Provide the [x, y] coordinate of the cell's center where the given text is located.  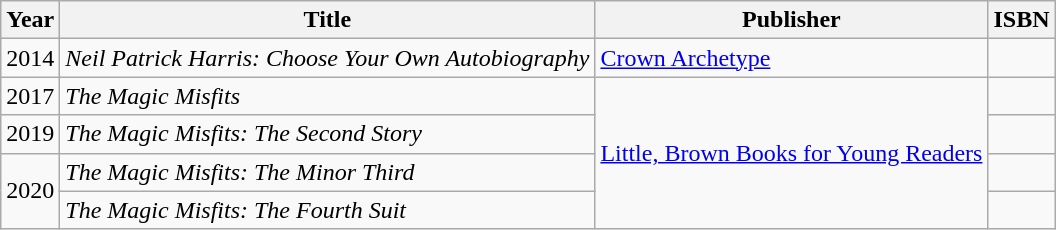
Year [30, 20]
ISBN [1022, 20]
The Magic Misfits [328, 96]
2017 [30, 96]
The Magic Misfits: The Fourth Suit [328, 210]
2020 [30, 191]
Little, Brown Books for Young Readers [792, 153]
2019 [30, 134]
Neil Patrick Harris: Choose Your Own Autobiography [328, 58]
Title [328, 20]
The Magic Misfits: The Second Story [328, 134]
The Magic Misfits: The Minor Third [328, 172]
2014 [30, 58]
Crown Archetype [792, 58]
Publisher [792, 20]
